Search for the cell housing the specified text and yield its (X, Y) center coordinate. 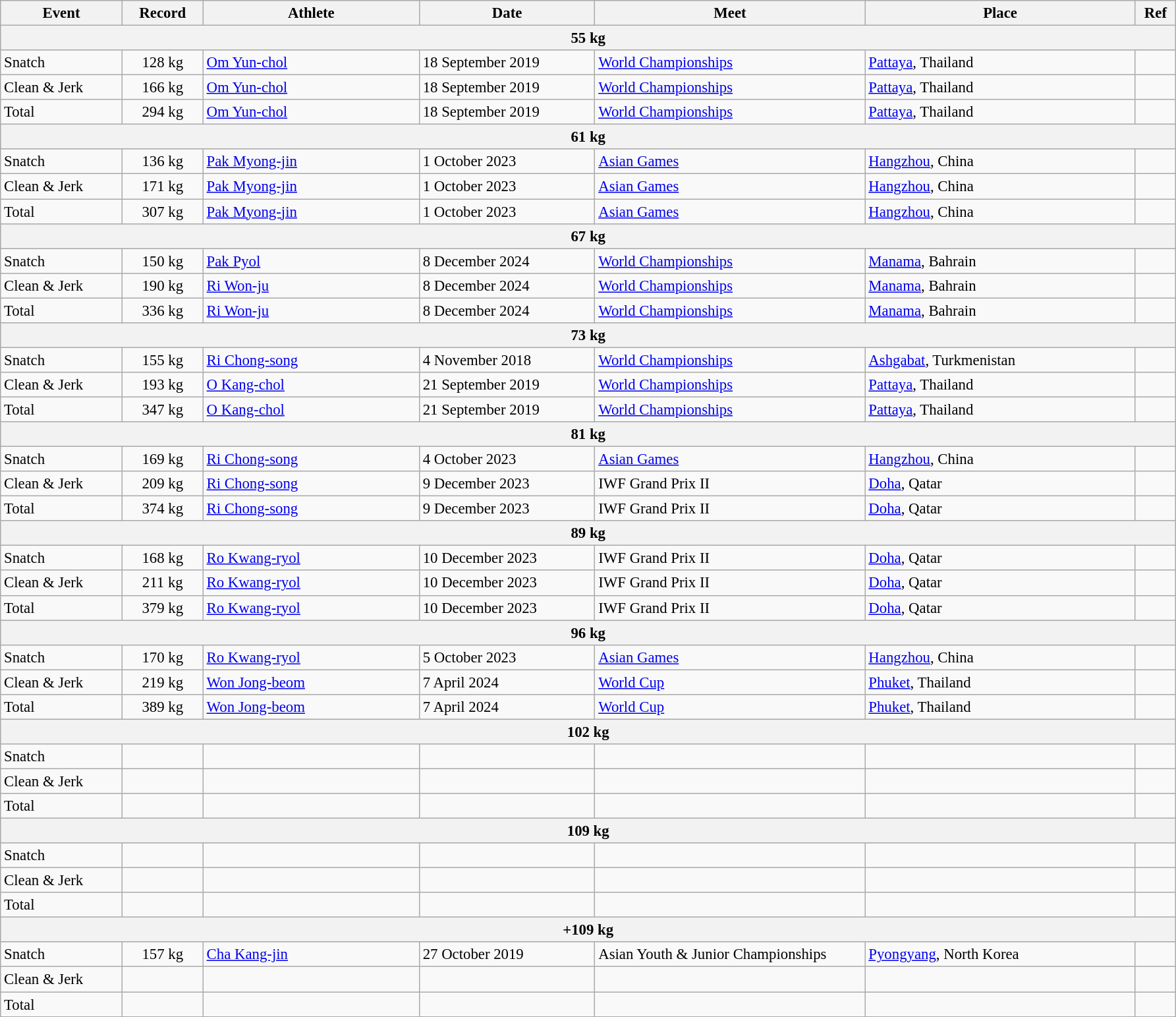
73 kg (588, 335)
55 kg (588, 38)
128 kg (162, 63)
Asian Youth & Junior Championships (730, 955)
Pak Pyol (311, 261)
81 kg (588, 434)
109 kg (588, 831)
169 kg (162, 459)
347 kg (162, 409)
166 kg (162, 88)
209 kg (162, 484)
389 kg (162, 707)
89 kg (588, 533)
96 kg (588, 633)
219 kg (162, 682)
27 October 2019 (507, 955)
171 kg (162, 187)
168 kg (162, 558)
374 kg (162, 509)
Place (1000, 13)
61 kg (588, 137)
170 kg (162, 657)
Date (507, 13)
157 kg (162, 955)
5 October 2023 (507, 657)
102 kg (588, 732)
Athlete (311, 13)
Ref (1156, 13)
294 kg (162, 112)
190 kg (162, 285)
155 kg (162, 360)
4 October 2023 (507, 459)
Ashgabat, Turkmenistan (1000, 360)
150 kg (162, 261)
Cha Kang-jin (311, 955)
193 kg (162, 385)
Pyongyang, North Korea (1000, 955)
211 kg (162, 583)
+109 kg (588, 930)
Meet (730, 13)
336 kg (162, 310)
379 kg (162, 608)
67 kg (588, 236)
307 kg (162, 212)
Record (162, 13)
4 November 2018 (507, 360)
Event (62, 13)
136 kg (162, 161)
